Scan for the cell matching the given text and deliver its [x, y] coordinate at center. 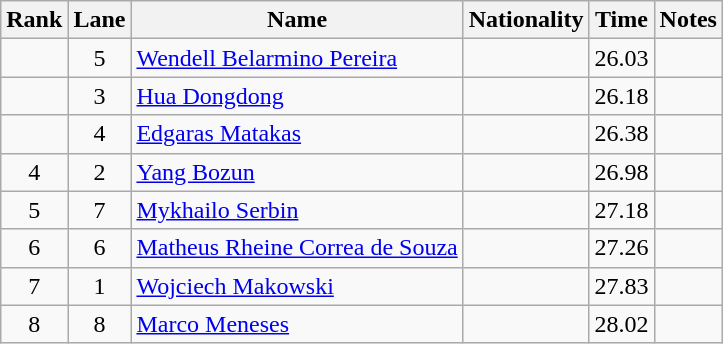
Lane [100, 20]
Yang Bozun [297, 172]
26.03 [622, 58]
Time [622, 20]
Hua Dongdong [297, 96]
Rank [34, 20]
Edgaras Matakas [297, 134]
26.18 [622, 96]
Notes [688, 20]
2 [100, 172]
Name [297, 20]
27.83 [622, 286]
Wojciech Makowski [297, 286]
Nationality [526, 20]
28.02 [622, 324]
1 [100, 286]
27.18 [622, 210]
3 [100, 96]
27.26 [622, 248]
Wendell Belarmino Pereira [297, 58]
Mykhailo Serbin [297, 210]
26.38 [622, 134]
Matheus Rheine Correa de Souza [297, 248]
26.98 [622, 172]
Marco Meneses [297, 324]
